Determine the (x, y) coordinate at the center of the cell enclosing the given text.  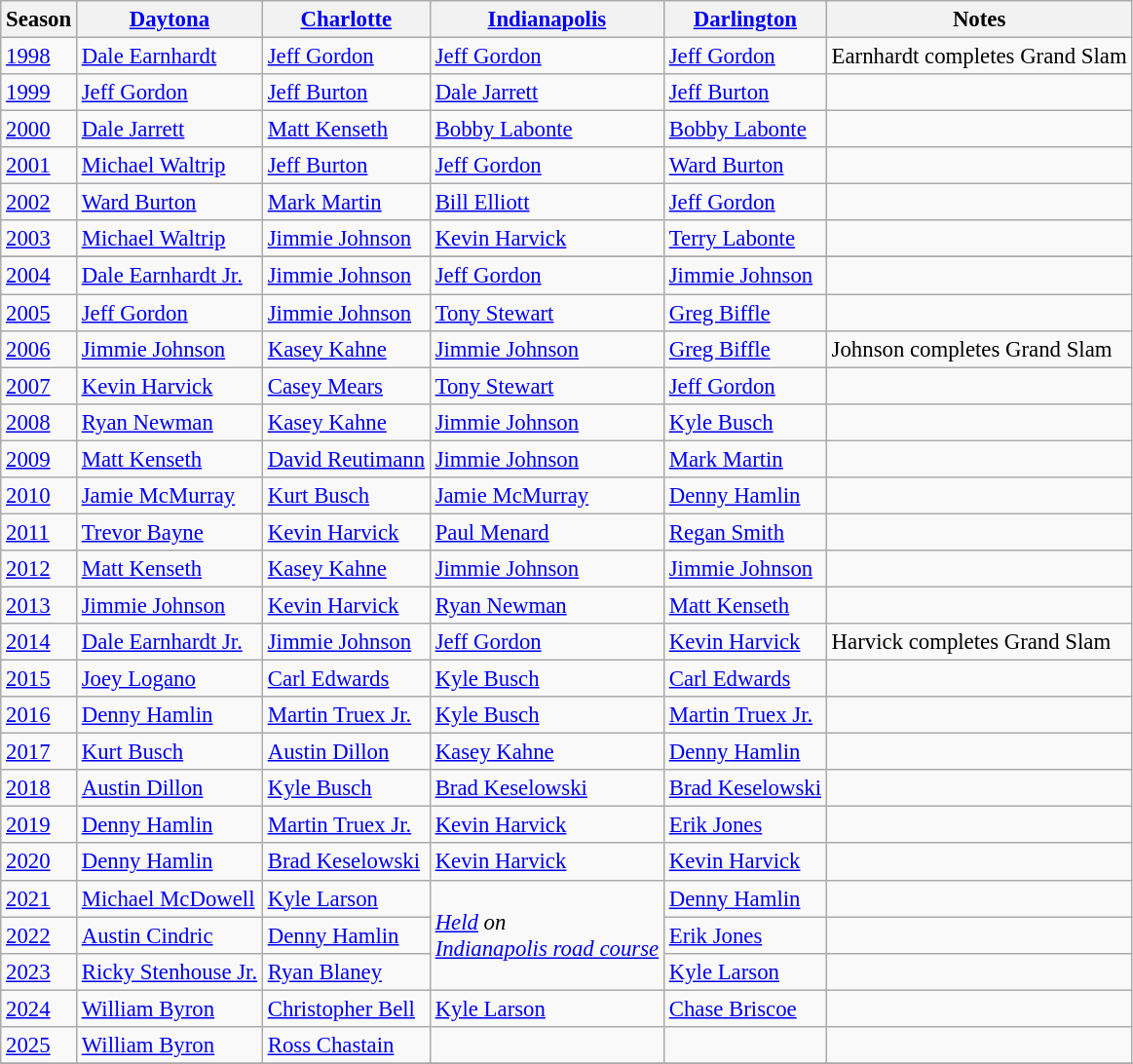
Christopher Bell (346, 1008)
Joey Logano (170, 679)
2017 (39, 752)
2001 (39, 166)
Trevor Bayne (170, 532)
Charlotte (346, 19)
2000 (39, 130)
Johnson completes Grand Slam (979, 349)
David Reutimann (346, 459)
2025 (39, 1045)
Austin Cindric (170, 935)
2002 (39, 203)
2020 (39, 862)
2009 (39, 459)
2006 (39, 349)
Paul Menard (547, 532)
Indianapolis (547, 19)
Michael McDowell (170, 898)
Notes (979, 19)
2022 (39, 935)
2019 (39, 825)
2012 (39, 569)
Dale Earnhardt (170, 57)
Held on Indianapolis road course (547, 935)
2011 (39, 532)
2007 (39, 386)
Terry Labonte (744, 239)
2013 (39, 605)
Darlington (744, 19)
2023 (39, 971)
2018 (39, 788)
2005 (39, 313)
2010 (39, 496)
Chase Briscoe (744, 1008)
Ross Chastain (346, 1045)
2014 (39, 642)
2008 (39, 422)
2024 (39, 1008)
1999 (39, 93)
Season (39, 19)
2016 (39, 715)
Bill Elliott (547, 203)
2004 (39, 276)
Earnhardt completes Grand Slam (979, 57)
2015 (39, 679)
2021 (39, 898)
Ryan Blaney (346, 971)
Ricky Stenhouse Jr. (170, 971)
2003 (39, 239)
Regan Smith (744, 532)
Casey Mears (346, 386)
Daytona (170, 19)
1998 (39, 57)
Harvick completes Grand Slam (979, 642)
